Extract the (X, Y) coordinate from the center of the cell holding the provided text.  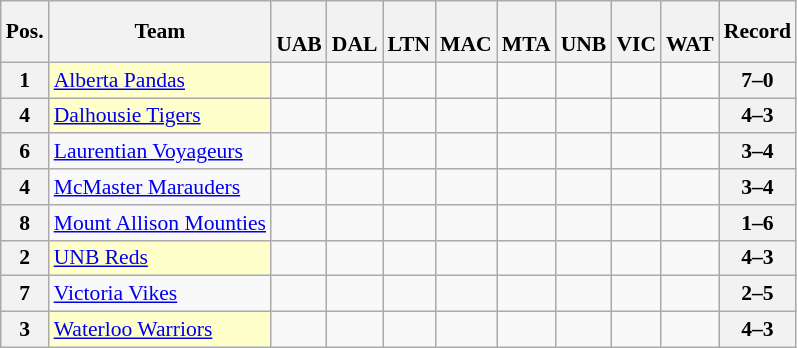
MTA (526, 32)
7–0 (758, 80)
6 (25, 152)
UAB (299, 32)
Laurentian Voyageurs (160, 152)
Victoria Vikes (160, 294)
Team (160, 32)
1–6 (758, 223)
7 (25, 294)
8 (25, 223)
Alberta Pandas (160, 80)
DAL (355, 32)
Waterloo Warriors (160, 330)
UNB Reds (160, 258)
McMaster Marauders (160, 187)
1 (25, 80)
UNB (584, 32)
Record (758, 32)
Dalhousie Tigers (160, 116)
2 (25, 258)
Pos. (25, 32)
MAC (466, 32)
VIC (636, 32)
3 (25, 330)
Mount Allison Mounties (160, 223)
LTN (408, 32)
WAT (690, 32)
2–5 (758, 294)
